Detect which cell encompasses the target text, then output its [X, Y] center coordinate. 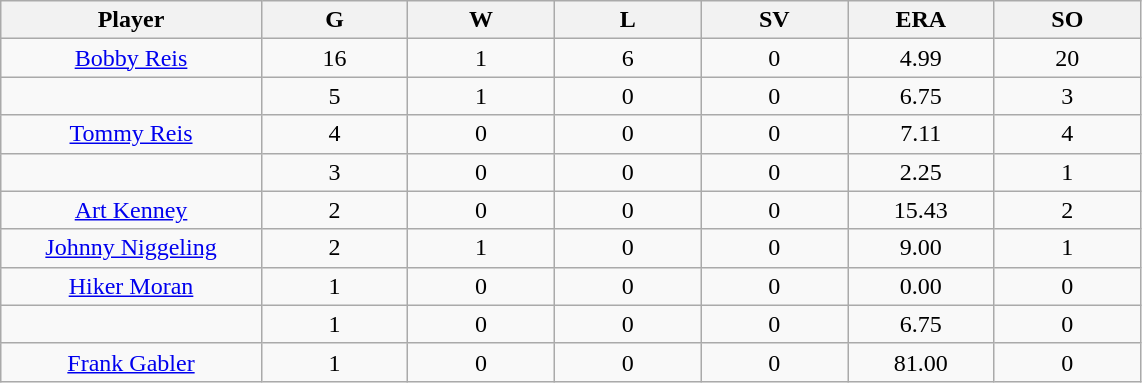
SV [774, 20]
16 [334, 58]
W [482, 20]
Frank Gabler [132, 362]
Tommy Reis [132, 134]
7.11 [922, 134]
6 [628, 58]
ERA [922, 20]
2.25 [922, 172]
81.00 [922, 362]
Johnny Niggeling [132, 248]
Bobby Reis [132, 58]
20 [1068, 58]
Player [132, 20]
5 [334, 96]
L [628, 20]
0.00 [922, 286]
G [334, 20]
Art Kenney [132, 210]
SO [1068, 20]
15.43 [922, 210]
9.00 [922, 248]
Hiker Moran [132, 286]
4.99 [922, 58]
